Find where the given text appears and provide that cell's center as [X, Y] coordinate. 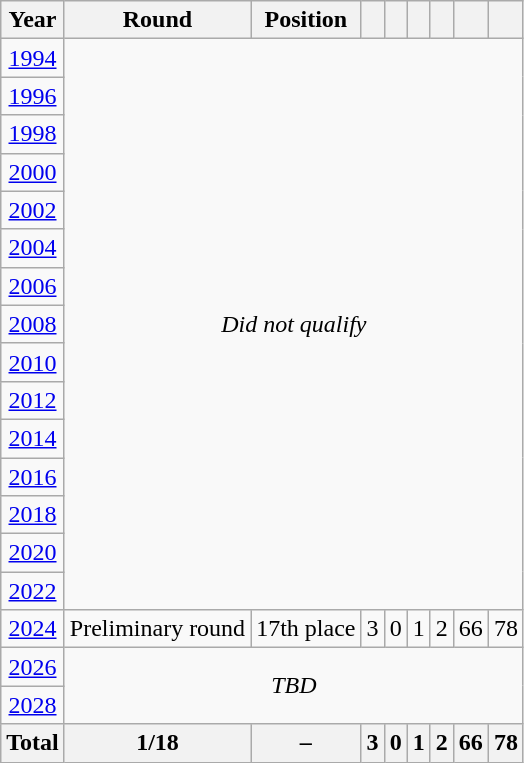
Position [306, 20]
2026 [33, 667]
Preliminary round [157, 629]
2002 [33, 210]
1/18 [157, 743]
2024 [33, 629]
2000 [33, 172]
Round [157, 20]
Total [33, 743]
1994 [33, 58]
1996 [33, 96]
– [306, 743]
2020 [33, 553]
17th place [306, 629]
2006 [33, 286]
2016 [33, 477]
2008 [33, 324]
TBD [294, 686]
Year [33, 20]
2022 [33, 591]
2028 [33, 705]
2018 [33, 515]
2014 [33, 438]
1998 [33, 134]
2004 [33, 248]
2012 [33, 400]
2010 [33, 362]
Did not qualify [294, 324]
